Provide the (X, Y) coordinate of the cell's center where the given text is located.  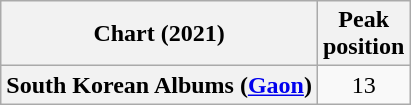
Chart (2021) (160, 34)
South Korean Albums (Gaon) (160, 85)
Peakposition (363, 34)
13 (363, 85)
